Locate the cell with the specified text and output its (X, Y) center coordinate. 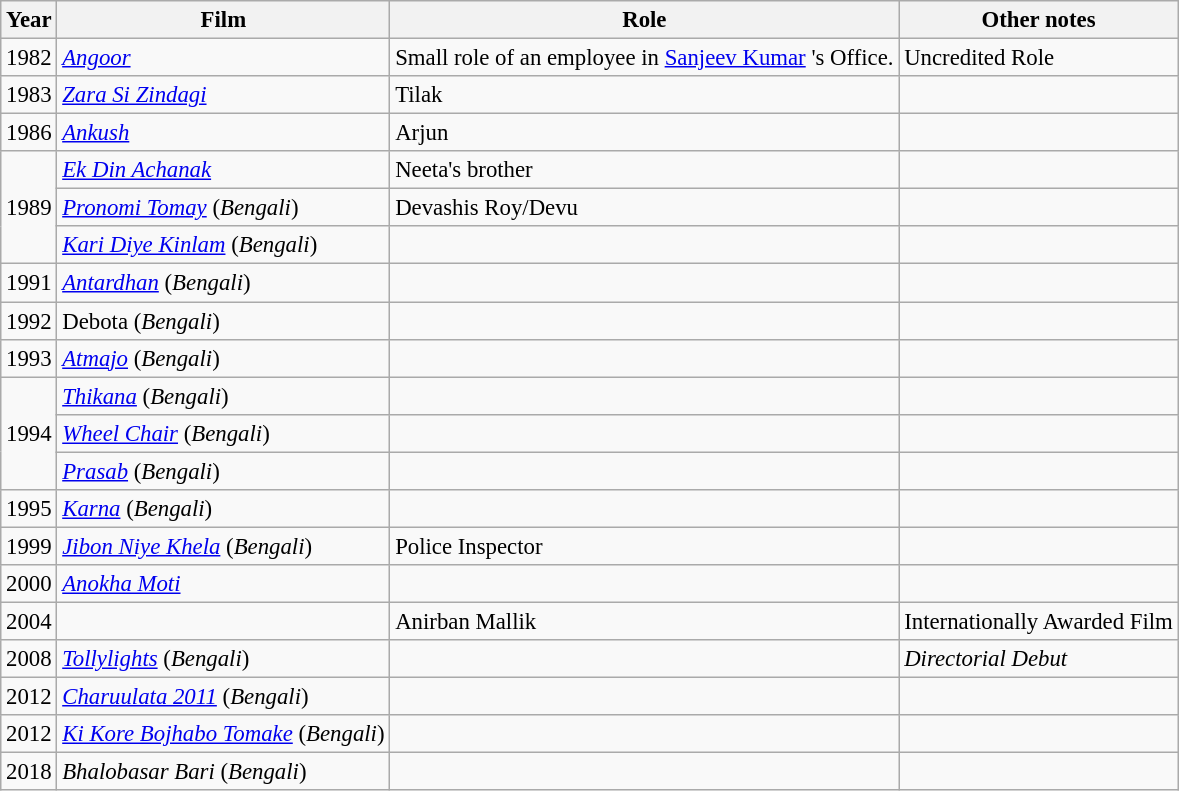
Wheel Chair (Bengali) (224, 433)
Thikana (Bengali) (224, 396)
Prasab (Bengali) (224, 471)
Uncredited Role (1038, 58)
Year (29, 20)
Anirban Mallik (644, 621)
Tollylights (Bengali) (224, 659)
Ankush (224, 133)
Internationally Awarded Film (1038, 621)
Neeta's brother (644, 170)
1994 (29, 434)
2008 (29, 659)
Zara Si Zindagi (224, 95)
2000 (29, 584)
1992 (29, 321)
Karna (Bengali) (224, 509)
Small role of an employee in Sanjeev Kumar 's Office. (644, 58)
1999 (29, 546)
Ki Kore Bojhabo Tomake (Bengali) (224, 734)
Anokha Moti (224, 584)
Directorial Debut (1038, 659)
1986 (29, 133)
Other notes (1038, 20)
Film (224, 20)
Police Inspector (644, 546)
Role (644, 20)
1982 (29, 58)
Debota (Bengali) (224, 321)
Atmajo (Bengali) (224, 358)
2018 (29, 772)
1991 (29, 283)
1989 (29, 208)
Charuulata 2011 (Bengali) (224, 697)
Ek Din Achanak (224, 170)
Bhalobasar Bari (Bengali) (224, 772)
1993 (29, 358)
Arjun (644, 133)
Tilak (644, 95)
Antardhan (Bengali) (224, 283)
1983 (29, 95)
2004 (29, 621)
1995 (29, 509)
Jibon Niye Khela (Bengali) (224, 546)
Devashis Roy/Devu (644, 208)
Pronomi Tomay (Bengali) (224, 208)
Kari Diye Kinlam (Bengali) (224, 245)
Angoor (224, 58)
